For the text-containing cell, return its midpoint in [x, y] coordinate format. 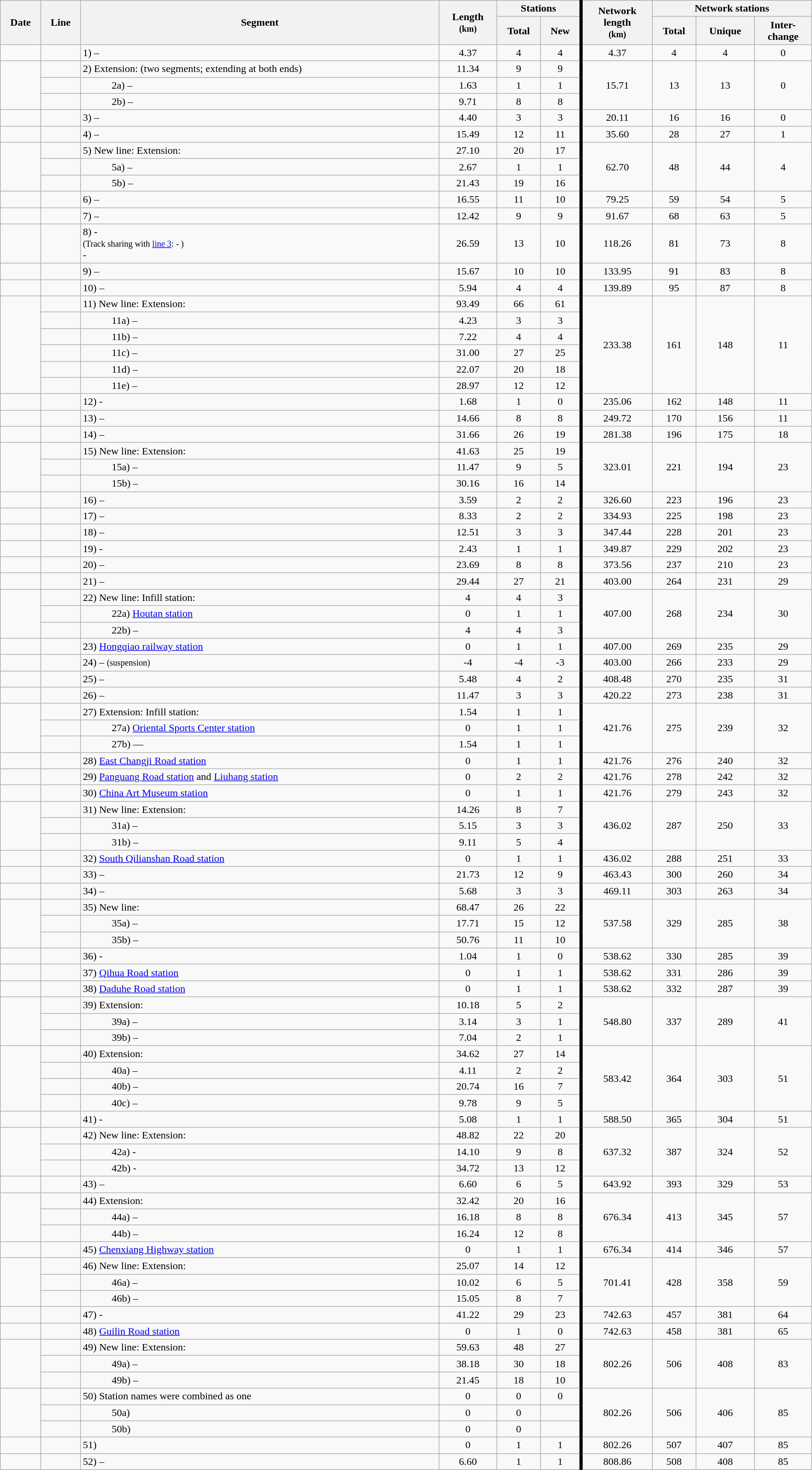
16.24 [468, 1233]
10.02 [468, 1282]
288 [674, 858]
234 [725, 614]
701.41 [617, 1282]
31) New line: Extension: [260, 810]
68 [674, 215]
15.71 [617, 85]
588.50 [617, 1119]
68.47 [468, 907]
Length (km) [468, 22]
28 [674, 134]
52 [783, 1152]
20) – [260, 565]
44b) – [260, 1233]
-3 [561, 663]
29.44 [468, 581]
15 [519, 923]
242 [725, 777]
93.49 [468, 304]
66 [519, 304]
21) – [260, 581]
20.74 [468, 1087]
49a) – [260, 1364]
19) - [260, 549]
28.97 [468, 385]
43) – [260, 1184]
30) China Art Museum station [260, 793]
9) – [260, 272]
41 [783, 1021]
64 [783, 1315]
17.71 [468, 923]
225 [674, 516]
26) – [260, 695]
358 [725, 1282]
10) – [260, 288]
240 [725, 760]
27) Extension: Infill station: [260, 711]
37) Qihua Road station [260, 972]
175 [725, 434]
2a) – [260, 85]
583.42 [617, 1079]
300 [674, 875]
New [561, 31]
393 [674, 1184]
637.32 [617, 1152]
194 [725, 467]
269 [674, 646]
22) New line: Infill station: [260, 598]
46) New line: Extension: [260, 1266]
133.95 [617, 272]
4.23 [468, 320]
91 [674, 272]
229 [674, 549]
278 [674, 777]
537.58 [617, 923]
47) - [260, 1315]
21 [561, 581]
231 [725, 581]
156 [725, 418]
457 [674, 1315]
49b) – [260, 1380]
270 [674, 679]
46a) – [260, 1282]
7.04 [468, 1038]
5a) – [260, 167]
15) New line: Extension: [260, 451]
9.78 [468, 1103]
8.33 [468, 516]
420.22 [617, 695]
45) Chenxiang Highway station [260, 1249]
275 [674, 728]
31b) – [260, 842]
221 [674, 467]
5.68 [468, 891]
251 [725, 858]
23) Hongqiao railway station [260, 646]
139.89 [617, 288]
469.11 [617, 891]
406 [725, 1413]
18) – [260, 532]
49) New line: Extension: [260, 1347]
38 [783, 923]
22.07 [468, 369]
2.67 [468, 167]
5) New line: Extension: [260, 150]
Network stations [732, 9]
36) - [260, 956]
40b) – [260, 1087]
407 [725, 1445]
238 [725, 695]
48) Guilin Road station [260, 1331]
202 [725, 549]
808.86 [617, 1461]
25) – [260, 679]
34) – [260, 891]
5.48 [468, 679]
508 [674, 1461]
345 [725, 1217]
38.18 [468, 1364]
273 [674, 695]
27a) Oriental Sports Center station [260, 728]
243 [725, 793]
41.22 [468, 1315]
32) South Qilianshan Road station [260, 858]
323.01 [617, 467]
324 [725, 1152]
364 [674, 1079]
279 [674, 793]
41.63 [468, 451]
1.68 [468, 402]
34.72 [468, 1168]
42b) - [260, 1168]
643.92 [617, 1184]
331 [674, 972]
5.94 [468, 288]
11a) – [260, 320]
40) Extension: [260, 1054]
3.59 [468, 500]
16.18 [468, 1217]
289 [725, 1021]
31.00 [468, 353]
38) Daduhe Road station [260, 989]
263 [725, 891]
264 [674, 581]
11.34 [468, 69]
27b) — [260, 744]
11c) – [260, 353]
48.82 [468, 1135]
50a) [260, 1413]
201 [725, 532]
61 [561, 304]
35.60 [617, 134]
332 [674, 989]
16.55 [468, 199]
Stations [539, 9]
Unique [725, 31]
81 [674, 244]
65 [783, 1331]
268 [674, 614]
118.26 [617, 244]
326.60 [617, 500]
11) New line: Extension: [260, 304]
276 [674, 760]
162 [674, 402]
304 [725, 1119]
2b) – [260, 102]
40c) – [260, 1103]
387 [674, 1152]
349.87 [617, 549]
20.11 [617, 118]
2.43 [468, 549]
35) New line: [260, 907]
286 [725, 972]
15.05 [468, 1299]
44 [725, 167]
17 [561, 150]
40a) – [260, 1070]
44) Extension: [260, 1201]
Date [21, 22]
Line [61, 22]
347.44 [617, 532]
458 [674, 1331]
79.25 [617, 199]
233.38 [617, 345]
27.10 [468, 150]
6) – [260, 199]
62.70 [617, 167]
1) – [260, 53]
21.45 [468, 1380]
408.48 [617, 679]
4.40 [468, 118]
14) – [260, 434]
35a) – [260, 923]
11d) – [260, 369]
548.80 [617, 1021]
13) – [260, 418]
52) – [260, 1461]
8) - (Track sharing with line 3: - ) - [260, 244]
4.11 [468, 1070]
15b) – [260, 483]
9.11 [468, 842]
428 [674, 1282]
16) – [260, 500]
42) New line: Extension: [260, 1135]
42a) - [260, 1152]
1.63 [468, 85]
35b) – [260, 940]
7.22 [468, 337]
414 [674, 1249]
233 [725, 663]
12) - [260, 402]
249.72 [617, 418]
21.73 [468, 875]
51) [260, 1445]
9.71 [468, 102]
337 [674, 1021]
22a) Houtan station [260, 614]
11e) – [260, 385]
15a) – [260, 467]
12.51 [468, 532]
50) Station names were combined as one [260, 1396]
5.08 [468, 1119]
235.06 [617, 402]
24) – (suspension) [260, 663]
260 [725, 875]
330 [674, 956]
373.56 [617, 565]
14.10 [468, 1152]
25.07 [468, 1266]
Segment [260, 22]
11b) – [260, 337]
12.42 [468, 215]
31.66 [468, 434]
4) – [260, 134]
41) - [260, 1119]
22b) – [260, 630]
5.15 [468, 826]
1.04 [468, 956]
161 [674, 345]
15.67 [468, 272]
5b) – [260, 183]
26.59 [468, 244]
31a) – [260, 826]
53 [783, 1184]
Inter-change [783, 31]
46b) – [260, 1299]
73 [725, 244]
210 [725, 565]
39) Extension: [260, 1005]
413 [674, 1217]
3.14 [468, 1022]
237 [674, 565]
50b) [260, 1429]
21.43 [468, 183]
10.18 [468, 1005]
39a) – [260, 1022]
34.62 [468, 1054]
281.38 [617, 434]
365 [674, 1119]
507 [674, 1445]
170 [674, 418]
346 [725, 1249]
32.42 [468, 1201]
44a) – [260, 1217]
17) – [260, 516]
198 [725, 516]
14.66 [468, 418]
95 [674, 288]
33) – [260, 875]
266 [674, 663]
463.43 [617, 875]
Network length (km) [617, 22]
239 [725, 728]
30.16 [468, 483]
23.69 [468, 565]
15.49 [468, 134]
63 [725, 215]
87 [725, 288]
2) Extension: (two segments; extending at both ends) [260, 69]
3) – [260, 118]
59.63 [468, 1347]
250 [725, 826]
29) Panguang Road station and Liuhang station [260, 777]
223 [674, 500]
7) – [260, 215]
91.67 [617, 215]
334.93 [617, 516]
50.76 [468, 940]
28) East Changji Road station [260, 760]
228 [674, 532]
54 [725, 199]
39b) – [260, 1038]
14.26 [468, 810]
